Return (X, Y) of the center of cell containing provided text 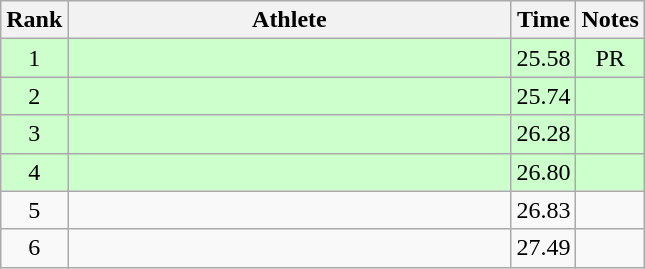
Rank (34, 20)
PR (610, 58)
25.58 (544, 58)
26.83 (544, 210)
26.80 (544, 172)
3 (34, 134)
26.28 (544, 134)
4 (34, 172)
2 (34, 96)
Athlete (290, 20)
Time (544, 20)
6 (34, 248)
27.49 (544, 248)
Notes (610, 20)
5 (34, 210)
1 (34, 58)
25.74 (544, 96)
